Provide the [X, Y] coordinate of the cell's center where the given text is located.  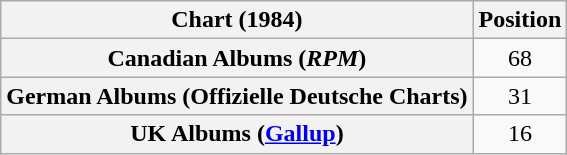
68 [520, 58]
UK Albums (Gallup) [237, 134]
German Albums (Offizielle Deutsche Charts) [237, 96]
Canadian Albums (RPM) [237, 58]
Chart (1984) [237, 20]
31 [520, 96]
Position [520, 20]
16 [520, 134]
